Locate the cell with the specified text and output its [x, y] center coordinate. 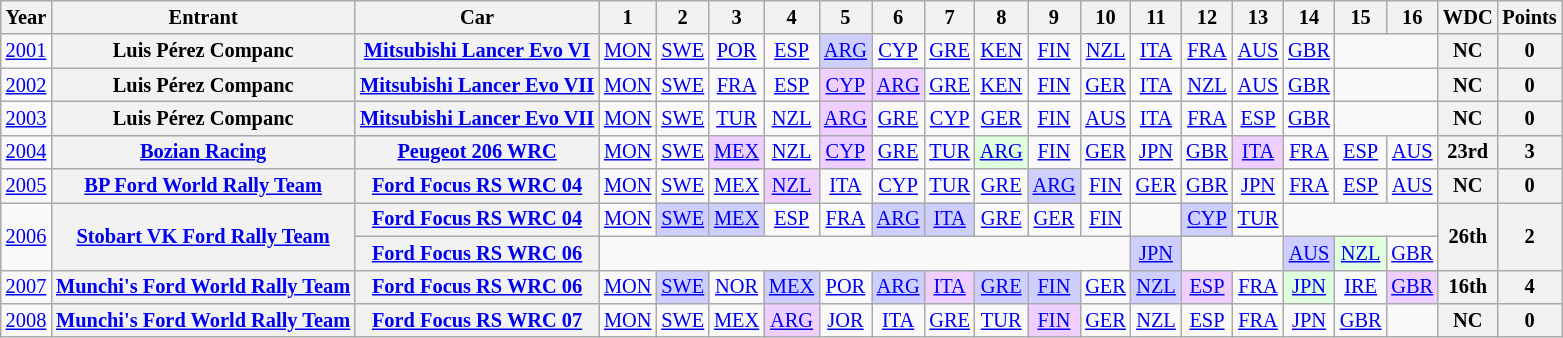
13 [1258, 17]
16 [1412, 17]
Points [1530, 17]
JOR [846, 320]
2007 [26, 287]
BP Ford World Rally Team [203, 186]
2004 [26, 152]
2002 [26, 85]
5 [846, 17]
8 [1002, 17]
Year [26, 17]
15 [1361, 17]
Stobart VK Ford Rally Team [203, 236]
WDC [1468, 17]
Peugeot 206 WRC [477, 152]
2006 [26, 236]
Entrant [203, 17]
6 [898, 17]
2008 [26, 320]
10 [1105, 17]
7 [949, 17]
1 [628, 17]
16th [1468, 287]
26th [1468, 236]
IRE [1361, 287]
2003 [26, 118]
Bozian Racing [203, 152]
NOR [736, 287]
14 [1309, 17]
2005 [26, 186]
12 [1207, 17]
Car [477, 17]
Ford Focus RS WRC 07 [477, 320]
23rd [1468, 152]
11 [1156, 17]
9 [1054, 17]
2001 [26, 51]
Mitsubishi Lancer Evo VI [477, 51]
